Find where the given text appears and provide that cell's center as (x, y) coordinate. 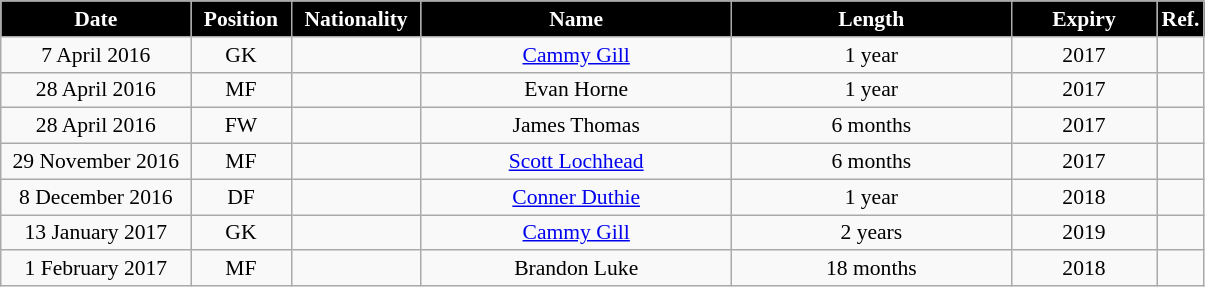
Ref. (1180, 19)
2 years (871, 233)
8 December 2016 (96, 197)
FW (241, 126)
1 February 2017 (96, 269)
Nationality (356, 19)
2019 (1084, 233)
Evan Horne (576, 90)
Date (96, 19)
Position (241, 19)
7 April 2016 (96, 55)
Length (871, 19)
18 months (871, 269)
Scott Lochhead (576, 162)
29 November 2016 (96, 162)
James Thomas (576, 126)
13 January 2017 (96, 233)
Expiry (1084, 19)
Name (576, 19)
Brandon Luke (576, 269)
Conner Duthie (576, 197)
DF (241, 197)
